Search for the cell housing the specified text and yield its [X, Y] center coordinate. 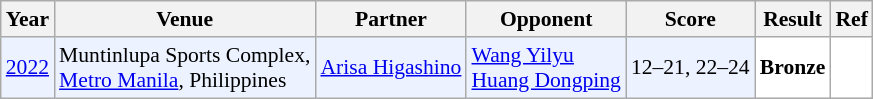
Opponent [546, 19]
Score [690, 19]
Partner [390, 19]
Wang Yilyu Huang Dongping [546, 68]
Venue [184, 19]
Ref [851, 19]
2022 [28, 68]
Result [793, 19]
Arisa Higashino [390, 68]
Bronze [793, 68]
Year [28, 19]
12–21, 22–24 [690, 68]
Muntinlupa Sports Complex,Metro Manila, Philippines [184, 68]
